Detect which cell encompasses the target text, then output its [X, Y] center coordinate. 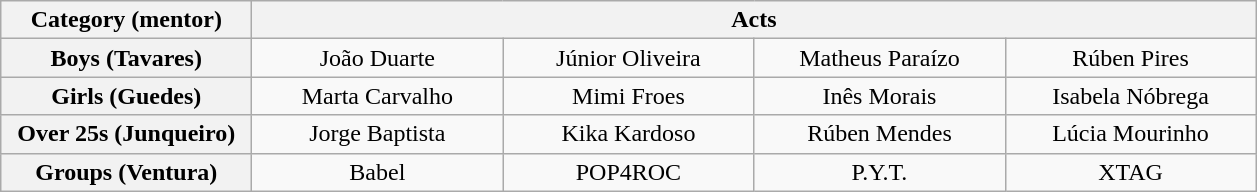
João Duarte [378, 58]
Inês Morais [880, 96]
Acts [754, 20]
Kika Kardoso [628, 134]
XTAG [1130, 172]
Category (mentor) [126, 20]
Boys (Tavares) [126, 58]
Babel [378, 172]
Júnior Oliveira [628, 58]
Over 25s (Junqueiro) [126, 134]
POP4ROC [628, 172]
Girls (Guedes) [126, 96]
Mimi Froes [628, 96]
Groups (Ventura) [126, 172]
Marta Carvalho [378, 96]
Isabela Nóbrega [1130, 96]
Rúben Mendes [880, 134]
Jorge Baptista [378, 134]
P.Y.T. [880, 172]
Matheus Paraízo [880, 58]
Rúben Pires [1130, 58]
Lúcia Mourinho [1130, 134]
